Return the [x, y] coordinate for the center point of the cell that contains the specified text.  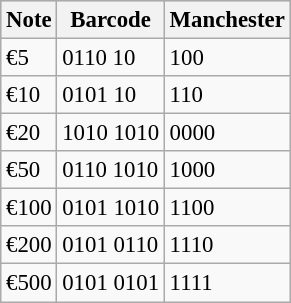
€50 [29, 170]
€100 [29, 208]
1100 [227, 208]
1000 [227, 170]
0101 1010 [110, 208]
110 [227, 95]
100 [227, 58]
€500 [29, 283]
€10 [29, 95]
0101 0110 [110, 245]
1110 [227, 245]
Note [29, 20]
€5 [29, 58]
€20 [29, 133]
€200 [29, 245]
0101 0101 [110, 283]
0000 [227, 133]
Manchester [227, 20]
1111 [227, 283]
0101 10 [110, 95]
Barcode [110, 20]
1010 1010 [110, 133]
0110 1010 [110, 170]
0110 10 [110, 58]
